Identify which cell holds the provided text, then report its [x, y] central coordinate. 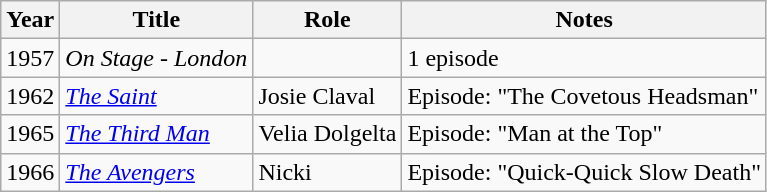
Episode: "The Covetous Headsman" [584, 96]
Josie Claval [328, 96]
Episode: "Quick-Quick Slow Death" [584, 172]
1966 [30, 172]
The Third Man [156, 134]
1957 [30, 58]
Title [156, 20]
The Avengers [156, 172]
1965 [30, 134]
The Saint [156, 96]
Year [30, 20]
Nicki [328, 172]
Velia Dolgelta [328, 134]
Role [328, 20]
Episode: "Man at the Top" [584, 134]
1962 [30, 96]
On Stage - London [156, 58]
Notes [584, 20]
1 episode [584, 58]
